Detect which cell encompasses the target text, then output its (x, y) center coordinate. 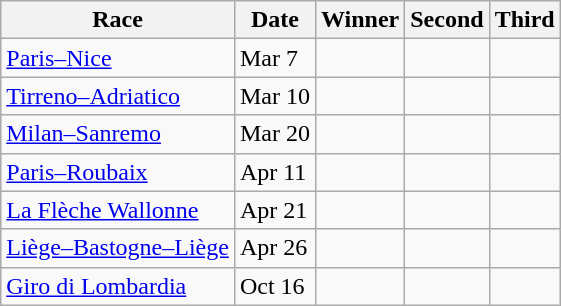
Third (524, 20)
Apr 26 (274, 248)
Giro di Lombardia (118, 286)
Tirreno–Adriatico (118, 96)
Mar 7 (274, 58)
Date (274, 20)
Second (447, 20)
La Flèche Wallonne (118, 210)
Apr 11 (274, 172)
Race (118, 20)
Apr 21 (274, 210)
Winner (360, 20)
Mar 10 (274, 96)
Paris–Nice (118, 58)
Paris–Roubaix (118, 172)
Milan–Sanremo (118, 134)
Mar 20 (274, 134)
Oct 16 (274, 286)
Liège–Bastogne–Liège (118, 248)
